Find where the given text appears and provide that cell's center as (x, y) coordinate. 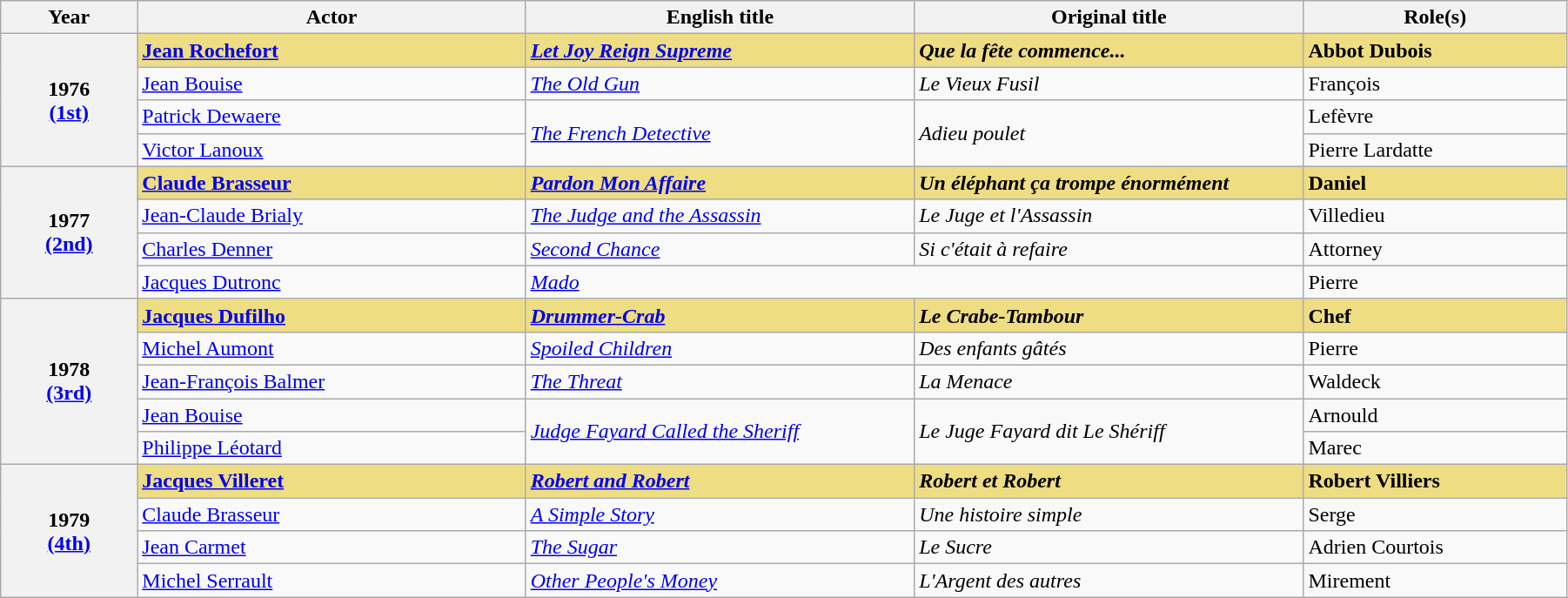
English title (720, 17)
Waldeck (1435, 381)
Jacques Dutronc (332, 282)
L'Argent des autres (1109, 581)
Le Sucre (1109, 548)
Le Crabe-Tambour (1109, 315)
Second Chance (720, 249)
Une histoire simple (1109, 514)
Actor (332, 17)
Spoiled Children (720, 348)
1978(3rd) (70, 381)
The Threat (720, 381)
Jean Carmet (332, 548)
Pierre Lardatte (1435, 150)
Mirement (1435, 581)
La Menace (1109, 381)
François (1435, 84)
A Simple Story (720, 514)
Drummer-Crab (720, 315)
Robert Villiers (1435, 481)
Des enfants gâtés (1109, 348)
Abbot Dubois (1435, 50)
Daniel (1435, 183)
Jean-Claude Brialy (332, 216)
1977(2nd) (70, 232)
Jacques Dufilho (332, 315)
Que la fête commence... (1109, 50)
Jacques Villeret (332, 481)
The French Detective (720, 133)
Le Juge et l'Assassin (1109, 216)
Chef (1435, 315)
The Old Gun (720, 84)
Michel Aumont (332, 348)
Adrien Courtois (1435, 548)
Serge (1435, 514)
The Judge and the Assassin (720, 216)
Attorney (1435, 249)
Philippe Léotard (332, 448)
1976(1st) (70, 100)
Michel Serrault (332, 581)
Lefèvre (1435, 117)
Marec (1435, 448)
Original title (1109, 17)
Robert and Robert (720, 481)
Le Juge Fayard dit Le Shériff (1109, 432)
Jean Rochefort (332, 50)
Let Joy Reign Supreme (720, 50)
Other People's Money (720, 581)
Judge Fayard Called the Sheriff (720, 432)
Villedieu (1435, 216)
The Sugar (720, 548)
Si c'était à refaire (1109, 249)
Pardon Mon Affaire (720, 183)
Adieu poulet (1109, 133)
Jean-François Balmer (332, 381)
Le Vieux Fusil (1109, 84)
Un éléphant ça trompe énormément (1109, 183)
Victor Lanoux (332, 150)
Year (70, 17)
Patrick Dewaere (332, 117)
Arnould (1435, 415)
Charles Denner (332, 249)
Role(s) (1435, 17)
Mado (915, 282)
1979(4th) (70, 531)
Robert et Robert (1109, 481)
